Locate the cell with the specified text and output its (X, Y) center coordinate. 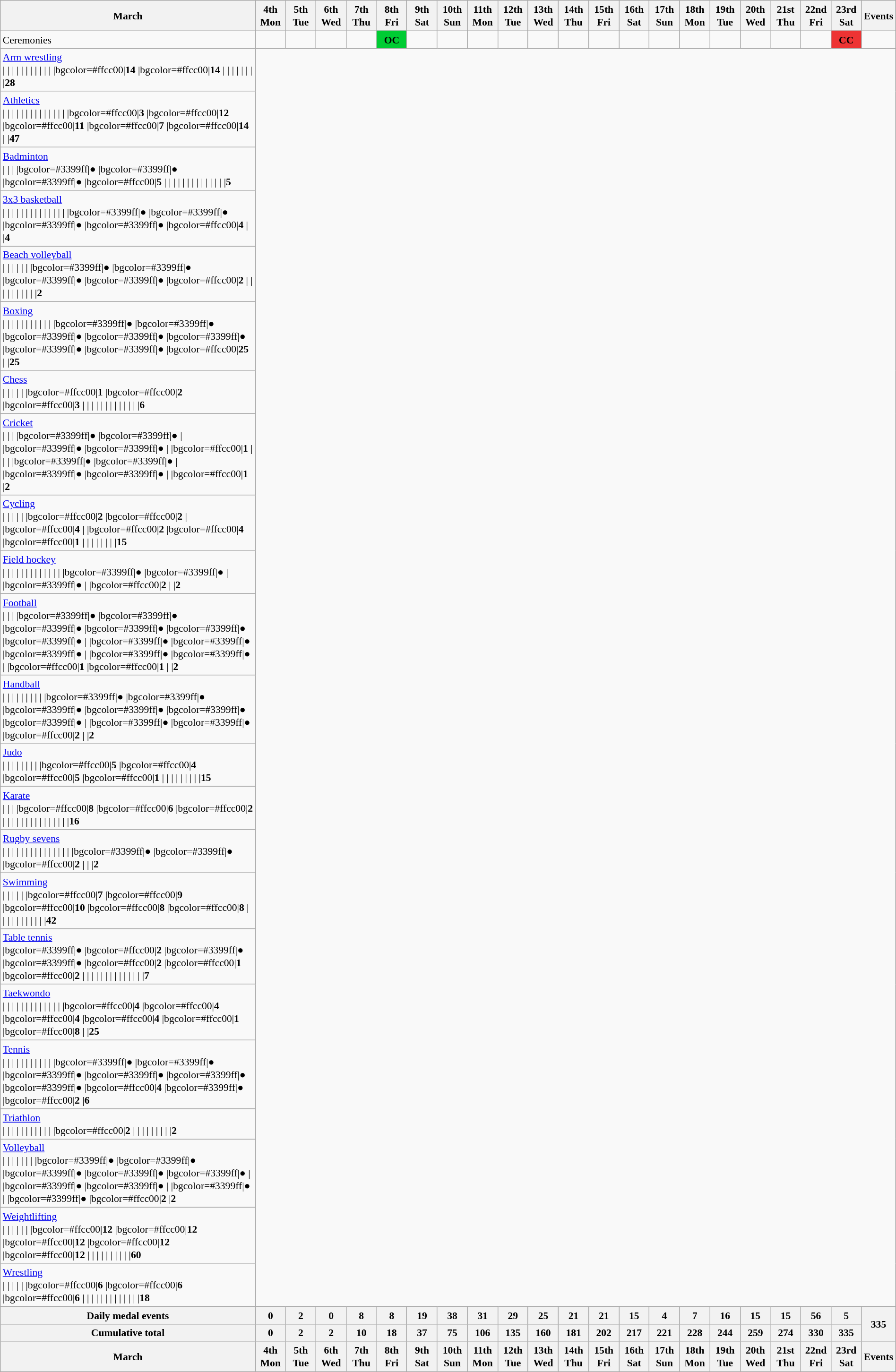
217 (634, 1332)
Athletics| | | | | | | | | | | | | | |bgcolor=#ffcc00|3 |bgcolor=#ffcc00|12 |bgcolor=#ffcc00|11 |bgcolor=#ffcc00|7 |bgcolor=#ffcc00|14 | |47 (128, 119)
10 (362, 1332)
244 (725, 1332)
29 (513, 1315)
16 (725, 1315)
Judo| | | | | | | | |bgcolor=#ffcc00|5 |bgcolor=#ffcc00|4 |bgcolor=#ffcc00|5 |bgcolor=#ffcc00|1 | | | | | | | | |15 (128, 765)
202 (604, 1332)
31 (482, 1315)
37 (422, 1332)
18 (392, 1332)
Arm wrestling| | | | | | | | | | | |bgcolor=#ffcc00|14 |bgcolor=#ffcc00|14 | | | | | | | |28 (128, 70)
75 (452, 1332)
Badminton| | | |bgcolor=#3399ff|● |bgcolor=#3399ff|● |bgcolor=#3399ff|● |bgcolor=#ffcc00|5 | | | | | | | | | | | | | |5 (128, 168)
Cumulative total (128, 1332)
181 (574, 1332)
Beach volleyball| | | | | | |bgcolor=#3399ff|● |bgcolor=#3399ff|● |bgcolor=#3399ff|● |bgcolor=#3399ff|● |bgcolor=#ffcc00|2 | | | | | | | | | |2 (128, 274)
Swimming| | | | | |bgcolor=#ffcc00|7 |bgcolor=#ffcc00|9 |bgcolor=#ffcc00|10 |bgcolor=#ffcc00|8 |bgcolor=#ffcc00|8 | | | | | | | | | | |42 (128, 900)
CC (846, 40)
4 (664, 1315)
Ceremonies (128, 40)
228 (695, 1332)
38 (452, 1315)
Wrestling| | | | | |bgcolor=#ffcc00|6 |bgcolor=#ffcc00|6 |bgcolor=#ffcc00|6 | | | | | | | | | | | | |18 (128, 1285)
Weightlifting| | | | | | |bgcolor=#ffcc00|12 |bgcolor=#ffcc00|12 |bgcolor=#ffcc00|12 |bgcolor=#ffcc00|12 |bgcolor=#ffcc00|12 | | | | | | | | | |60 (128, 1235)
135 (513, 1332)
Daily medal events (128, 1315)
Chess| | | | | |bgcolor=#ffcc00|1 |bgcolor=#ffcc00|2 |bgcolor=#ffcc00|3 | | | | | | | | | | | | |6 (128, 392)
Karate| | | |bgcolor=#ffcc00|8 |bgcolor=#ffcc00|6 |bgcolor=#ffcc00|2 | | | | | | | | | | | | | | |16 (128, 808)
Field hockey| | | | | | | | | | | | | |bgcolor=#3399ff|● |bgcolor=#3399ff|● | |bgcolor=#3399ff|● | |bgcolor=#ffcc00|2 | |2 (128, 572)
Rugby sevens| | | | | | | | | | | | | | | |bgcolor=#3399ff|● |bgcolor=#3399ff|● |bgcolor=#ffcc00|2 | | |2 (128, 851)
160 (543, 1332)
274 (785, 1332)
330 (816, 1332)
3x3 basketball| | | | | | | | | | | | | | |bgcolor=#3399ff|● |bgcolor=#3399ff|● |bgcolor=#3399ff|● |bgcolor=#3399ff|● |bgcolor=#ffcc00|4 | |4 (128, 218)
19 (422, 1315)
259 (755, 1332)
25 (543, 1315)
OC (392, 40)
7 (695, 1315)
106 (482, 1332)
5 (846, 1315)
Triathlon| | | | | | | | | | | |bgcolor=#ffcc00|2 | | | | | | | | |2 (128, 1123)
56 (816, 1315)
221 (664, 1332)
